Detect which cell encompasses the target text, then output its (X, Y) center coordinate. 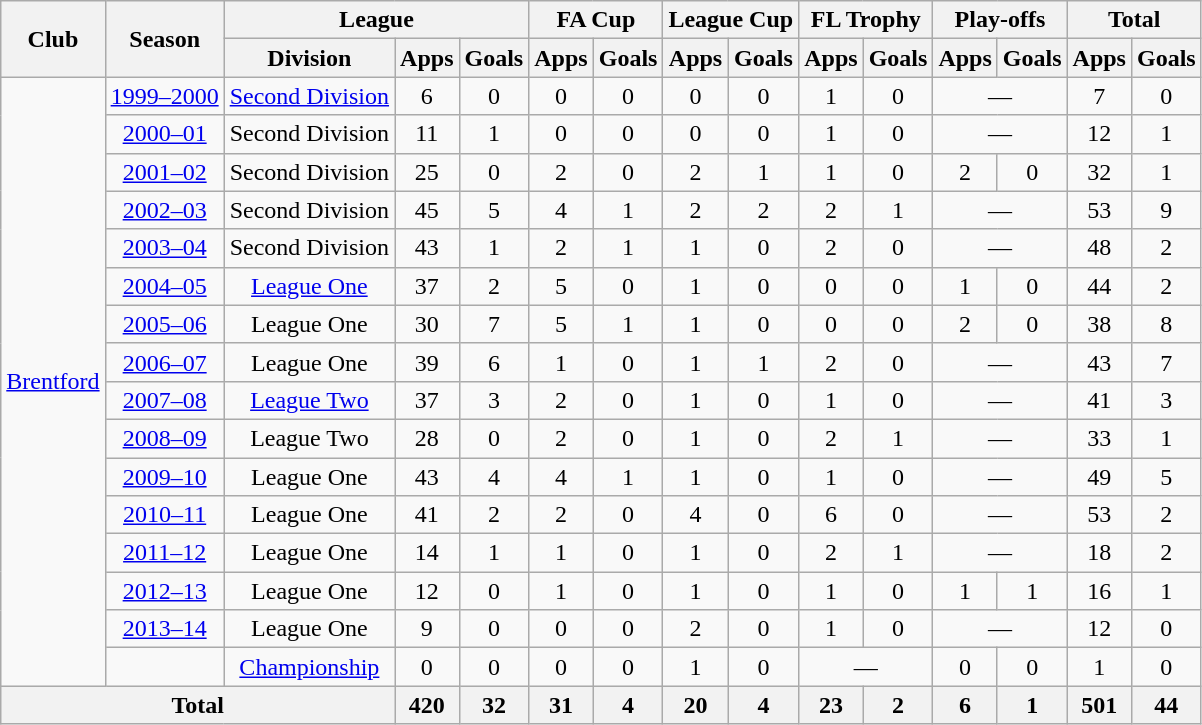
Brentford (53, 382)
2004–05 (164, 286)
25 (427, 172)
28 (427, 438)
2007–08 (164, 400)
2012–13 (164, 591)
33 (1099, 438)
FL Trophy (866, 20)
38 (1099, 324)
Club (53, 39)
Season (164, 39)
23 (831, 705)
2008–09 (164, 438)
2006–07 (164, 362)
2003–04 (164, 248)
Play-offs (1000, 20)
39 (427, 362)
League Cup (731, 20)
1999–2000 (164, 96)
16 (1099, 591)
FA Cup (596, 20)
45 (427, 210)
2009–10 (164, 477)
420 (427, 705)
11 (427, 134)
2011–12 (164, 553)
2000–01 (164, 134)
48 (1099, 248)
30 (427, 324)
2013–14 (164, 629)
501 (1099, 705)
2005–06 (164, 324)
2010–11 (164, 515)
2002–03 (164, 210)
2001–02 (164, 172)
14 (427, 553)
Division (309, 58)
18 (1099, 553)
8 (1166, 324)
20 (696, 705)
League (376, 20)
49 (1099, 477)
Championship (309, 667)
31 (561, 705)
